Search for the cell housing the specified text and yield its (X, Y) center coordinate. 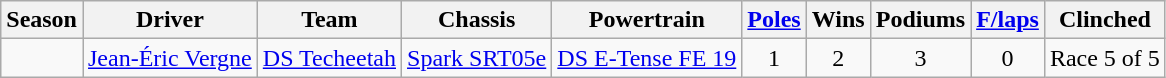
Team (329, 20)
F/laps (1008, 20)
1 (774, 58)
Clinched (1104, 20)
0 (1008, 58)
3 (920, 58)
Powertrain (647, 20)
DS E-Tense FE 19 (647, 58)
Season (42, 20)
Spark SRT05e (477, 58)
2 (838, 58)
Podiums (920, 20)
DS Techeetah (329, 58)
Chassis (477, 20)
Race 5 of 5 (1104, 58)
Poles (774, 20)
Wins (838, 20)
Driver (170, 20)
Jean-Éric Vergne (170, 58)
